Find where the given text appears and provide that cell's center as [X, Y] coordinate. 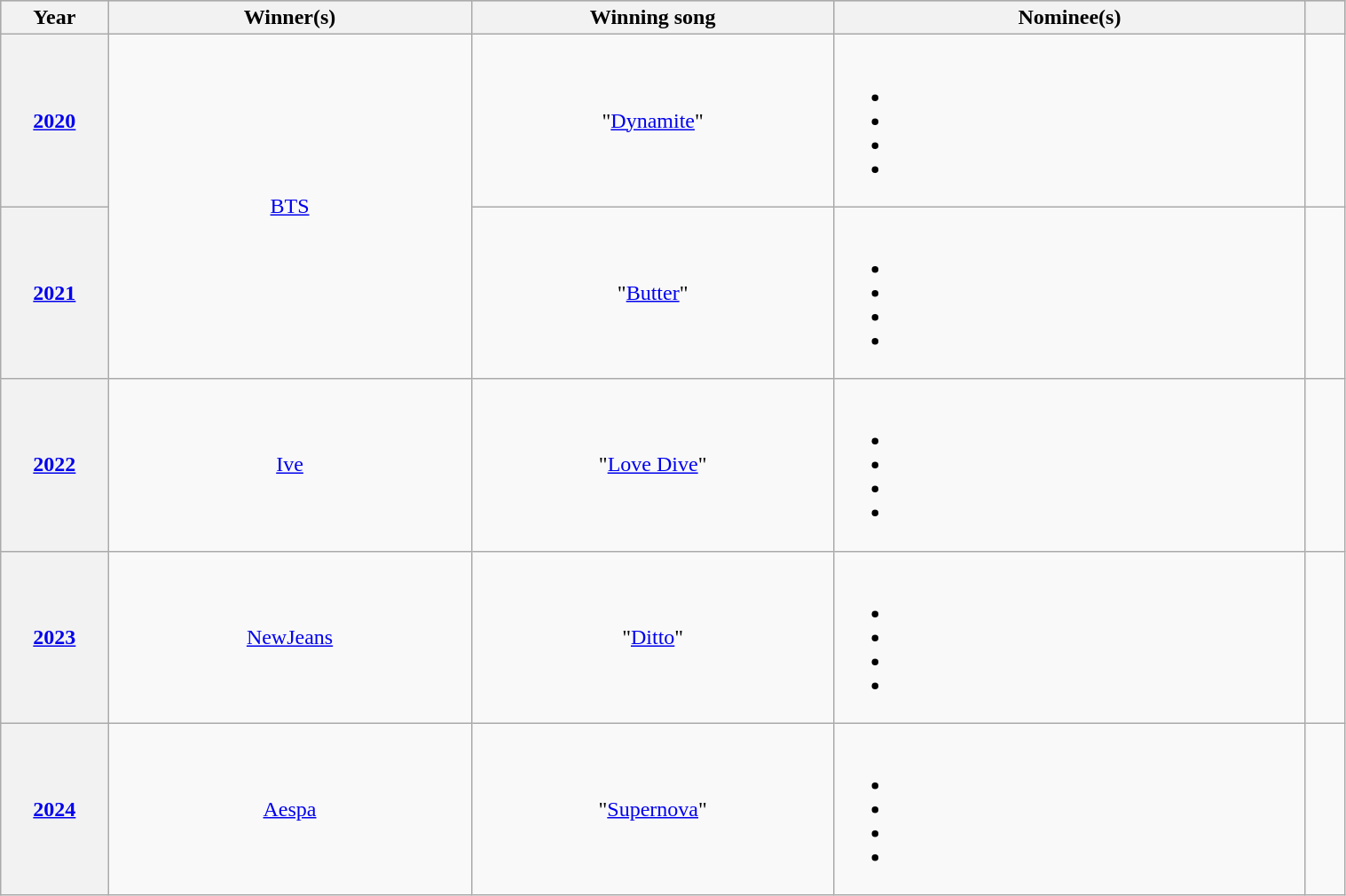
2022 [55, 465]
"Ditto" [653, 637]
Year [55, 18]
Winner(s) [289, 18]
2023 [55, 637]
2024 [55, 809]
Nominee(s) [1069, 18]
Winning song [653, 18]
2020 [55, 121]
BTS [289, 207]
"Supernova" [653, 809]
"Dynamite" [653, 121]
NewJeans [289, 637]
"Love Dive" [653, 465]
2021 [55, 293]
Ive [289, 465]
"Butter" [653, 293]
Aespa [289, 809]
